Pinpoint the cell where the given text exists, returning its [x, y] midpoint coordinate. 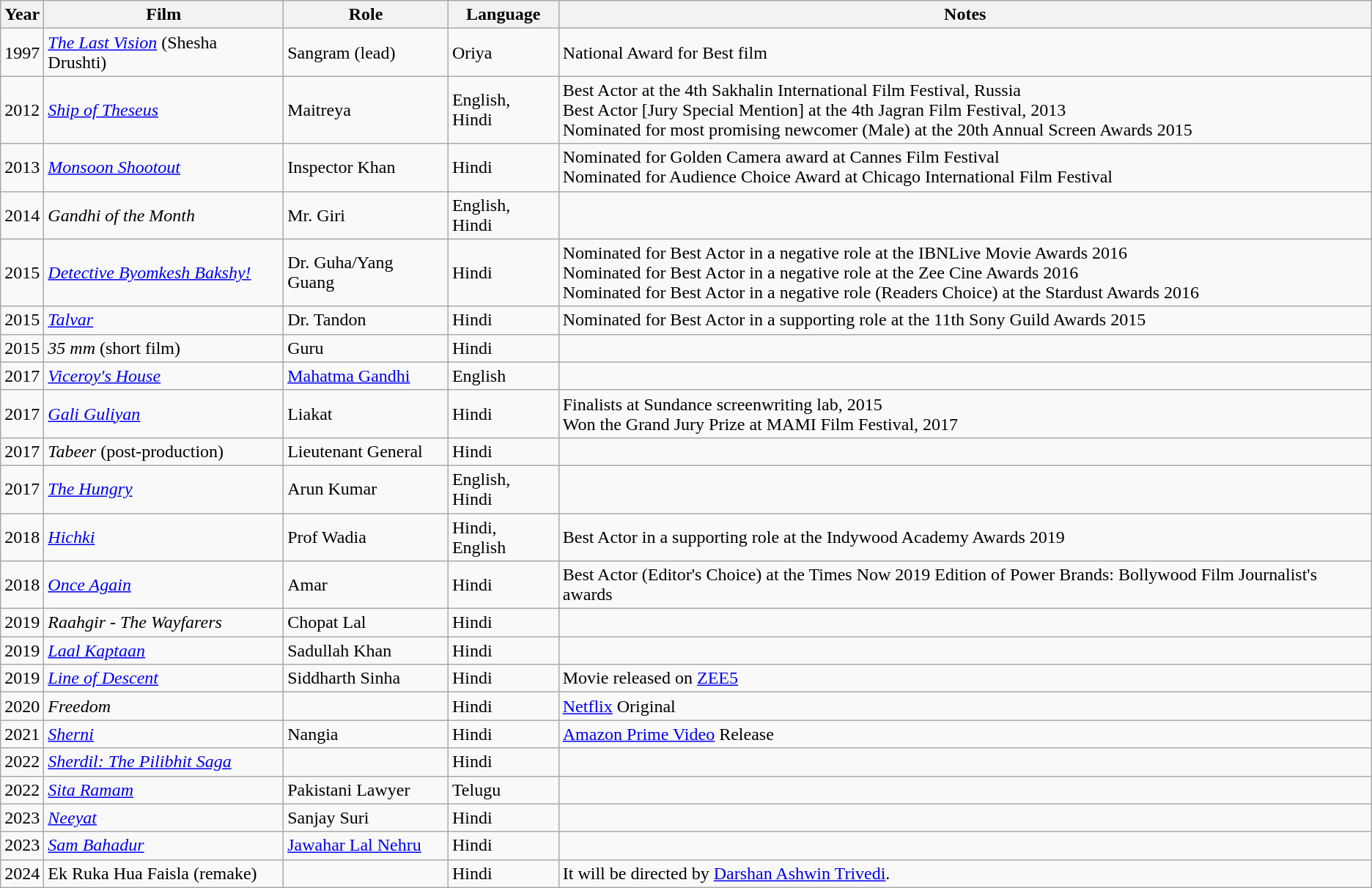
Mahatma Gandhi [366, 376]
Talvar [164, 320]
Hichki [164, 536]
Tabeer (post-production) [164, 451]
Amazon Prime Video Release [965, 734]
Sanjay Suri [366, 818]
Telugu [503, 790]
Mr. Giri [366, 215]
Role [366, 15]
Nangia [366, 734]
Language [503, 15]
Once Again [164, 585]
Monsoon Shootout [164, 167]
Dr. Guha/Yang Guang [366, 273]
35 mm (short film) [164, 348]
Movie released on ZEE5 [965, 678]
Sam Bahadur [164, 846]
Pakistani Lawyer [366, 790]
Laal Kaptaan [164, 651]
Nominated for Best Actor in a supporting role at the 11th Sony Guild Awards 2015 [965, 320]
Prof Wadia [366, 536]
2021 [22, 734]
Sita Ramam [164, 790]
Line of Descent [164, 678]
2024 [22, 873]
Maitreya [366, 110]
Year [22, 15]
Viceroy's House [164, 376]
Best Actor in a supporting role at the Indywood Academy Awards 2019 [965, 536]
It will be directed by Darshan Ashwin Trivedi. [965, 873]
Nominated for Golden Camera award at Cannes Film FestivalNominated for Audience Choice Award at Chicago International Film Festival [965, 167]
Sherdil: The Pilibhit Saga [164, 762]
Best Actor (Editor's Choice) at the Times Now 2019 Edition of Power Brands: Bollywood Film Journalist's awards [965, 585]
Gandhi of the Month [164, 215]
1997 [22, 53]
Ek Ruka Hua Faisla (remake) [164, 873]
Detective Byomkesh Bakshy! [164, 273]
Freedom [164, 706]
Netflix Original [965, 706]
Dr. Tandon [366, 320]
Chopat Lal [366, 623]
Sadullah Khan [366, 651]
2012 [22, 110]
2013 [22, 167]
Liakat [366, 413]
Lieutenant General [366, 451]
Amar [366, 585]
Sangram (lead) [366, 53]
Raahgir - The Wayfarers [164, 623]
Arun Kumar [366, 489]
Sherni [164, 734]
Gali Guliyan [164, 413]
Film [164, 15]
2020 [22, 706]
Finalists at Sundance screenwriting lab, 2015Won the Grand Jury Prize at MAMI Film Festival, 2017 [965, 413]
Guru [366, 348]
The Last Vision (Shesha Drushti) [164, 53]
English [503, 376]
Oriya [503, 53]
Hindi, English [503, 536]
Ship of Theseus [164, 110]
Notes [965, 15]
Siddharth Sinha [366, 678]
Jawahar Lal Nehru [366, 846]
National Award for Best film [965, 53]
The Hungry [164, 489]
Neeyat [164, 818]
Inspector Khan [366, 167]
2014 [22, 215]
